Locate the cell with the specified text and output its (X, Y) center coordinate. 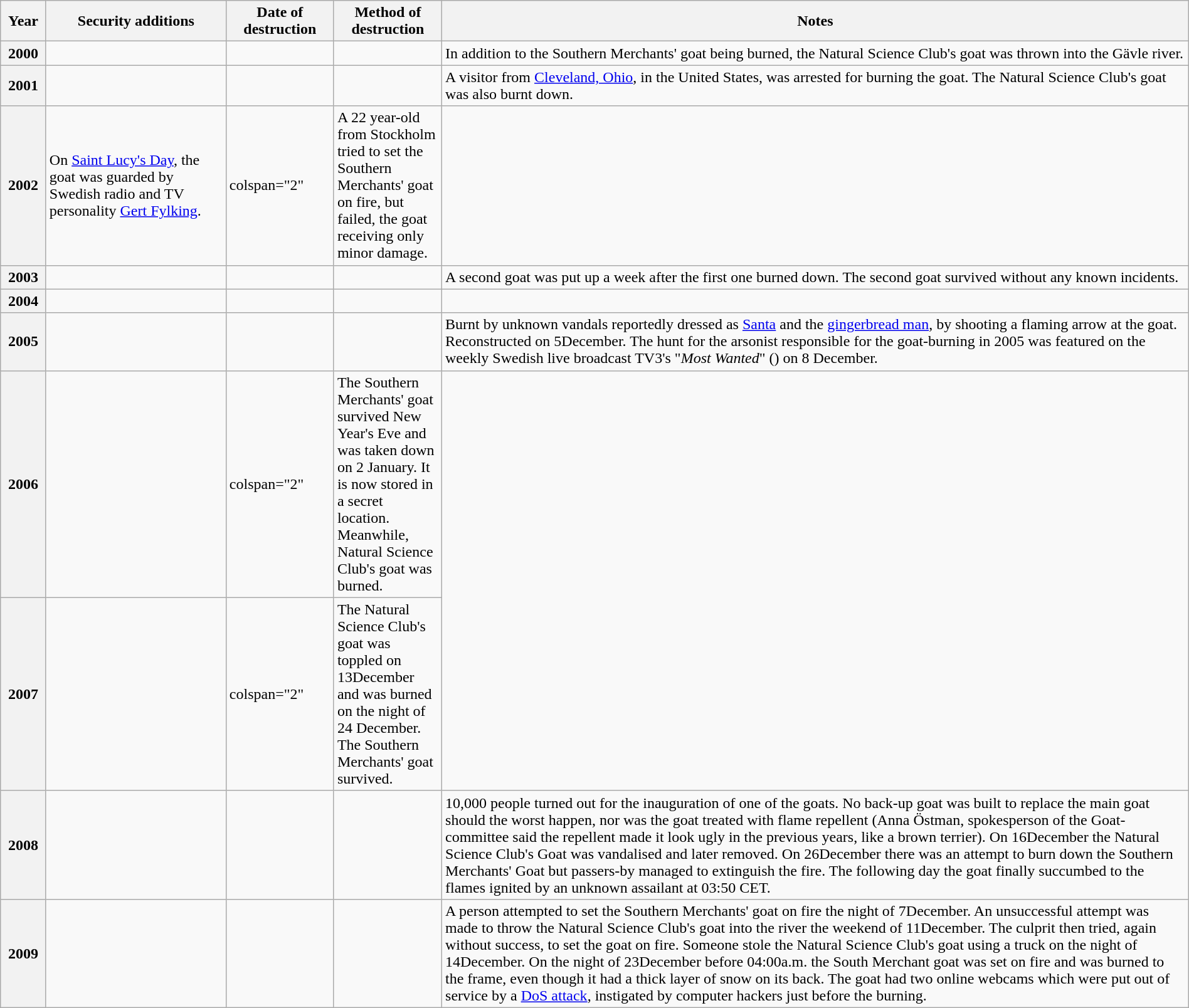
2009 (24, 953)
2003 (24, 277)
On Saint Lucy's Day, the goat was guarded by Swedish radio and TV personality Gert Fylking. (135, 186)
2008 (24, 845)
The Natural Science Club's goat was toppled on 13December and was burned on the night of 24 December. The Southern Merchants' goat survived. (388, 694)
2000 (24, 53)
2007 (24, 694)
2002 (24, 186)
Year (24, 21)
2005 (24, 342)
A second goat was put up a week after the first one burned down. The second goat survived without any known incidents. (815, 277)
2001 (24, 85)
In addition to the Southern Merchants' goat being burned, the Natural Science Club's goat was thrown into the Gävle river. (815, 53)
A visitor from Cleveland, Ohio, in the United States, was arrested for burning the goat. The Natural Science Club's goat was also burnt down. (815, 85)
2006 (24, 484)
Notes (815, 21)
Date of destruction (280, 21)
Security additions (135, 21)
Method of destruction (388, 21)
A 22 year-old from Stockholm tried to set the Southern Merchants' goat on fire, but failed, the goat receiving only minor damage. (388, 186)
2004 (24, 301)
